Locate the cell with the specified text and output its [x, y] center coordinate. 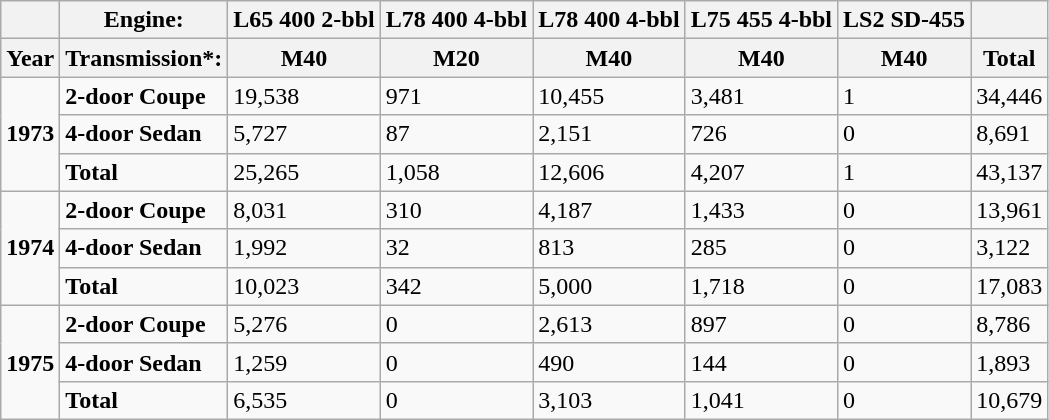
10,023 [304, 286]
13,961 [1010, 210]
285 [761, 248]
5,727 [304, 134]
19,538 [304, 96]
12,606 [609, 172]
32 [456, 248]
490 [609, 362]
5,276 [304, 324]
87 [456, 134]
2,613 [609, 324]
Engine: [144, 20]
10,455 [609, 96]
1973 [30, 134]
M20 [456, 58]
6,535 [304, 400]
34,446 [1010, 96]
1,058 [456, 172]
1975 [30, 362]
310 [456, 210]
726 [761, 134]
1,718 [761, 286]
4,187 [609, 210]
17,083 [1010, 286]
1,259 [304, 362]
813 [609, 248]
5,000 [609, 286]
2,151 [609, 134]
10,679 [1010, 400]
1,893 [1010, 362]
LS2 SD-455 [904, 20]
342 [456, 286]
3,122 [1010, 248]
1974 [30, 248]
25,265 [304, 172]
8,031 [304, 210]
1,433 [761, 210]
1,041 [761, 400]
L75 455 4-bbl [761, 20]
144 [761, 362]
4,207 [761, 172]
43,137 [1010, 172]
8,691 [1010, 134]
971 [456, 96]
8,786 [1010, 324]
Year [30, 58]
Transmission*: [144, 58]
1,992 [304, 248]
L65 400 2-bbl [304, 20]
897 [761, 324]
3,481 [761, 96]
3,103 [609, 400]
